Determine the (x, y) coordinate at the center of the cell enclosing the given text.  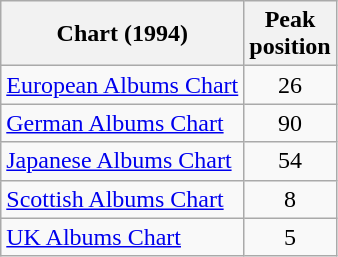
Scottish Albums Chart (122, 199)
54 (290, 161)
Japanese Albums Chart (122, 161)
European Albums Chart (122, 85)
German Albums Chart (122, 123)
26 (290, 85)
90 (290, 123)
5 (290, 237)
Peakposition (290, 34)
Chart (1994) (122, 34)
UK Albums Chart (122, 237)
8 (290, 199)
